Capture the cell that displays the provided text and extract its (X, Y) central coordinate. 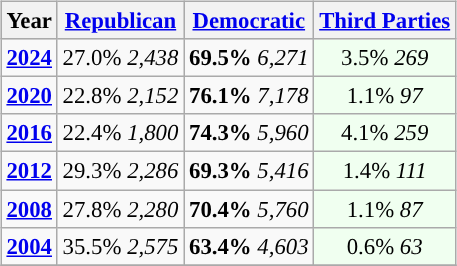
Third Parties (385, 21)
2004 (29, 246)
1.4% 111 (385, 171)
Year (29, 21)
Republican (120, 21)
70.4% 5,760 (249, 209)
4.1% 259 (385, 133)
Democratic (249, 21)
27.0% 2,438 (120, 58)
35.5% 2,575 (120, 246)
69.5% 6,271 (249, 58)
1.1% 87 (385, 209)
2008 (29, 209)
76.1% 7,178 (249, 96)
3.5% 269 (385, 58)
1.1% 97 (385, 96)
2024 (29, 58)
0.6% 63 (385, 246)
69.3% 5,416 (249, 171)
63.4% 4,603 (249, 246)
2012 (29, 171)
27.8% 2,280 (120, 209)
22.8% 2,152 (120, 96)
22.4% 1,800 (120, 133)
2016 (29, 133)
74.3% 5,960 (249, 133)
2020 (29, 96)
29.3% 2,286 (120, 171)
